Return [X, Y] of the center of cell containing provided text 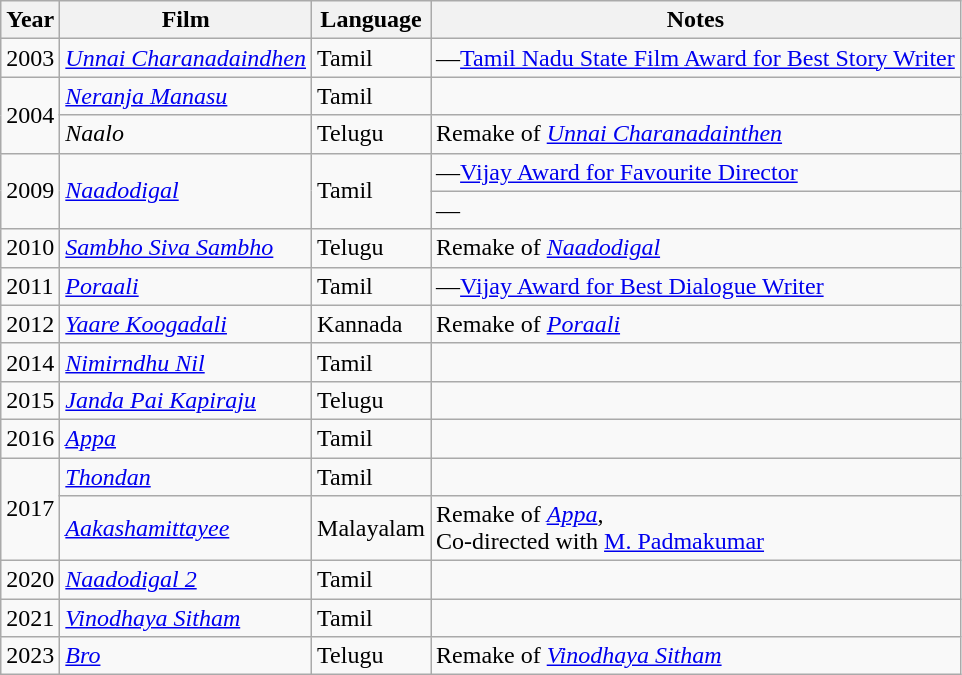
Remake of Naadodigal [696, 248]
Aakashamittayee [186, 528]
Appa [186, 438]
2015 [30, 400]
2016 [30, 438]
Naalo [186, 134]
Malayalam [372, 528]
—Tamil Nadu State Film Award for Best Story Writer [696, 58]
Language [372, 20]
Nimirndhu Nil [186, 362]
Remake of Vinodhaya Sitham [696, 656]
2009 [30, 191]
Year [30, 20]
2023 [30, 656]
2004 [30, 115]
Vinodhaya Sitham [186, 618]
Remake of Unnai Charanadainthen [696, 134]
Unnai Charanadaindhen [186, 58]
Poraali [186, 286]
2020 [30, 580]
Janda Pai Kapiraju [186, 400]
Naadodigal [186, 191]
Film [186, 20]
2011 [30, 286]
Sambho Siva Sambho [186, 248]
—Vijay Award for Best Dialogue Writer [696, 286]
2021 [30, 618]
2012 [30, 324]
2014 [30, 362]
— [696, 210]
—Vijay Award for Favourite Director [696, 172]
2017 [30, 510]
Naadodigal 2 [186, 580]
Notes [696, 20]
2003 [30, 58]
Yaare Koogadali [186, 324]
Thondan [186, 477]
Kannada [372, 324]
Remake of Appa,Co-directed with M. Padmakumar [696, 528]
Neranja Manasu [186, 96]
Bro [186, 656]
2010 [30, 248]
Remake of Poraali [696, 324]
